Return [X, Y] of the center of cell containing provided text 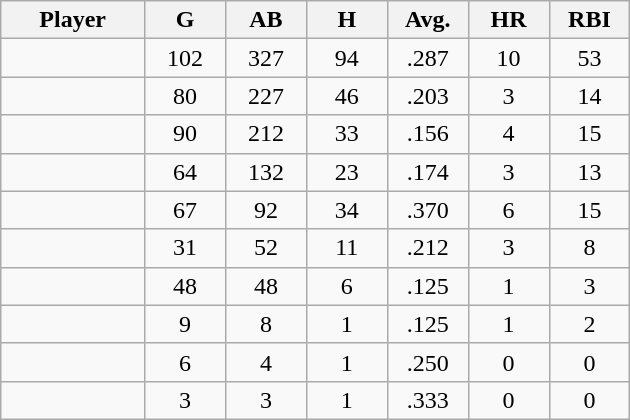
2 [590, 324]
46 [346, 96]
31 [186, 248]
53 [590, 58]
H [346, 20]
.156 [428, 134]
.333 [428, 400]
HR [508, 20]
212 [266, 134]
.250 [428, 362]
34 [346, 210]
52 [266, 248]
10 [508, 58]
RBI [590, 20]
227 [266, 96]
11 [346, 248]
.174 [428, 172]
67 [186, 210]
Avg. [428, 20]
92 [266, 210]
14 [590, 96]
64 [186, 172]
94 [346, 58]
AB [266, 20]
90 [186, 134]
13 [590, 172]
.212 [428, 248]
33 [346, 134]
327 [266, 58]
132 [266, 172]
Player [73, 20]
23 [346, 172]
80 [186, 96]
.203 [428, 96]
.287 [428, 58]
G [186, 20]
9 [186, 324]
102 [186, 58]
.370 [428, 210]
